For the text-containing cell, return its midpoint in [x, y] coordinate format. 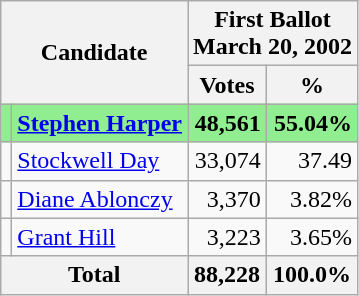
Diane Ablonczy [100, 199]
33,074 [228, 161]
Stockwell Day [100, 161]
Grant Hill [100, 237]
48,561 [228, 123]
Candidate [94, 52]
% [312, 85]
3.65% [312, 237]
55.04% [312, 123]
3,370 [228, 199]
3.82% [312, 199]
100.0% [312, 275]
37.49 [312, 161]
Votes [228, 85]
3,223 [228, 237]
Stephen Harper [100, 123]
Total [94, 275]
88,228 [228, 275]
First BallotMarch 20, 2002 [273, 34]
